Pinpoint the cell where the given text exists, returning its [X, Y] midpoint coordinate. 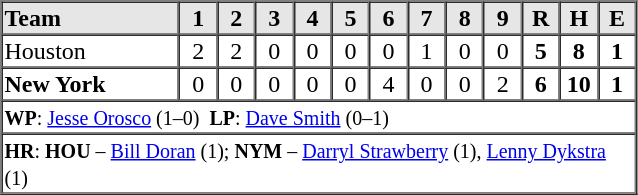
3 [274, 18]
New York [91, 84]
E [617, 18]
H [579, 18]
Team [91, 18]
7 [427, 18]
HR: HOU – Bill Doran (1); NYM – Darryl Strawberry (1), Lenny Dykstra (1) [319, 164]
R [541, 18]
Houston [91, 50]
10 [579, 84]
9 [503, 18]
WP: Jesse Orosco (1–0) LP: Dave Smith (0–1) [319, 116]
